Capture the cell that displays the provided text and extract its (x, y) central coordinate. 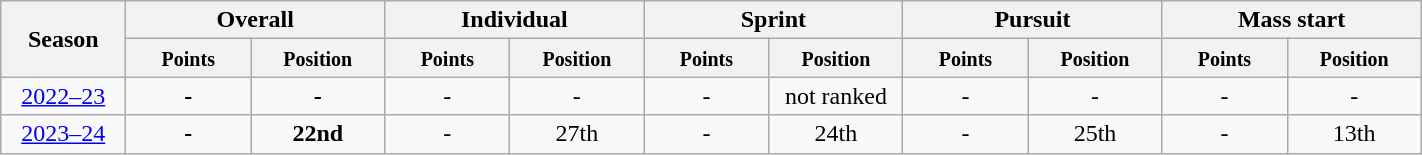
25th (1095, 134)
Season (64, 39)
Overall (256, 20)
Pursuit (1032, 20)
Individual (514, 20)
not ranked (836, 96)
22nd (318, 134)
2022–23 (64, 96)
Mass start (1292, 20)
2023–24 (64, 134)
24th (836, 134)
Sprint (774, 20)
27th (577, 134)
13th (1354, 134)
